Return the (X, Y) coordinate for the center point of the cell that contains the specified text.  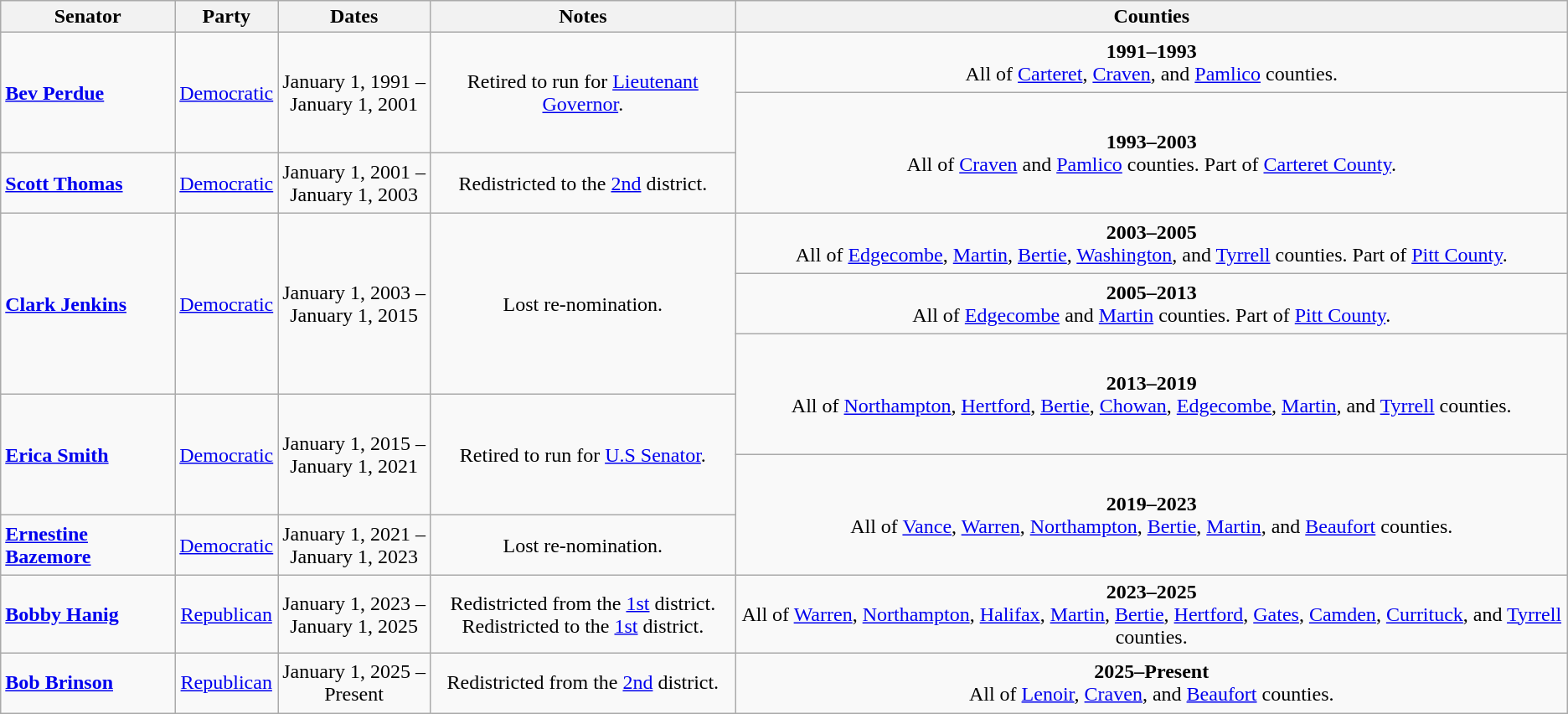
Erica Smith (88, 455)
Redistricted from the 2nd district. (583, 683)
2025–Present All of Lenoir, Craven, and Beaufort counties. (1151, 683)
January 1, 2003 – January 1, 2015 (354, 304)
January 1, 2025 – Present (354, 683)
Retired to run for U.S Senator. (583, 455)
January 1, 2023 – January 1, 2025 (354, 614)
Party (226, 17)
Bobby Hanig (88, 614)
January 1, 2001 – January 1, 2003 (354, 184)
Bev Perdue (88, 93)
2023–2025 All of Warren, Northampton, Halifax, Martin, Bertie, Hertford, Gates, Camden, Currituck, and Tyrrell counties. (1151, 614)
1991–1993 All of Carteret, Craven, and Pamlico counties. (1151, 63)
Redistricted from the 1st district. Redistricted to the 1st district. (583, 614)
Scott Thomas (88, 184)
Clark Jenkins (88, 304)
2005–2013 All of Edgecombe and Martin counties. Part of Pitt County. (1151, 304)
Dates (354, 17)
January 1, 2015 – January 1, 2021 (354, 455)
2019–2023 All of Vance, Warren, Northampton, Bertie, Martin, and Beaufort counties. (1151, 515)
Retired to run for Lieutenant Governor. (583, 93)
Senator (88, 17)
Bob Brinson (88, 683)
Ernestine Bazemore (88, 546)
2003–2005 All of Edgecombe, Martin, Bertie, Washington, and Tyrrell counties. Part of Pitt County. (1151, 244)
January 1, 2021 – January 1, 2023 (354, 546)
January 1, 1991 – January 1, 2001 (354, 93)
Counties (1151, 17)
Notes (583, 17)
1993–2003 All of Craven and Pamlico counties. Part of Carteret County. (1151, 153)
2013–2019 All of Northampton, Hertford, Bertie, Chowan, Edgecombe, Martin, and Tyrrell counties. (1151, 395)
Redistricted to the 2nd district. (583, 184)
